Find where the given text appears and provide that cell's center as [x, y] coordinate. 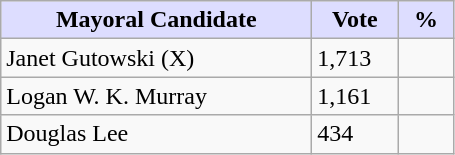
Mayoral Candidate [156, 20]
% [426, 20]
Logan W. K. Murray [156, 96]
434 [355, 134]
1,713 [355, 58]
1,161 [355, 96]
Vote [355, 20]
Douglas Lee [156, 134]
Janet Gutowski (X) [156, 58]
